Output the (X, Y) coordinate of the center of the cell containing the given text.  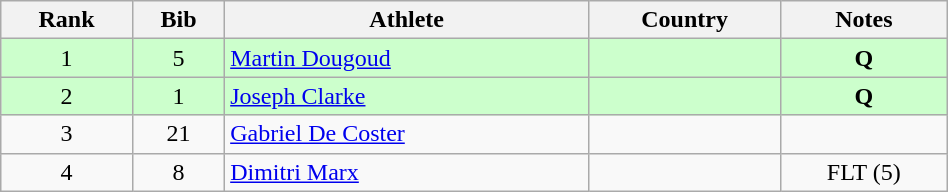
Bib (178, 20)
8 (178, 172)
Country (685, 20)
21 (178, 134)
Gabriel De Coster (407, 134)
Dimitri Marx (407, 172)
Martin Dougoud (407, 58)
FLT (5) (864, 172)
Athlete (407, 20)
4 (67, 172)
Notes (864, 20)
Joseph Clarke (407, 96)
Rank (67, 20)
5 (178, 58)
2 (67, 96)
3 (67, 134)
